Determine the (x, y) coordinate at the center of the cell enclosing the given text.  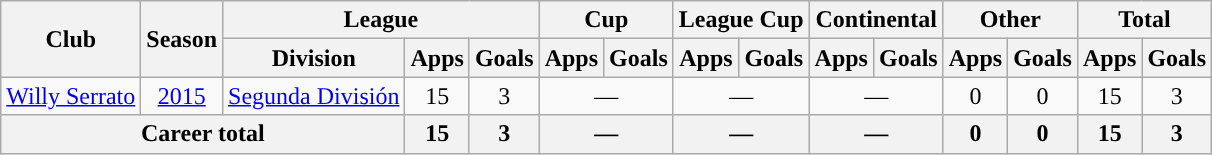
2015 (182, 96)
Willy Serrato (71, 96)
Season (182, 39)
Division (314, 58)
Cup (606, 20)
Total (1144, 20)
Continental (876, 20)
League (382, 20)
Other (1010, 20)
League Cup (741, 20)
Segunda División (314, 96)
Career total (203, 134)
Club (71, 39)
